Pinpoint the cell where the given text exists, returning its (X, Y) midpoint coordinate. 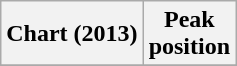
Peakposition (189, 34)
Chart (2013) (72, 34)
